Scan for the cell matching the given text and deliver its (x, y) coordinate at center. 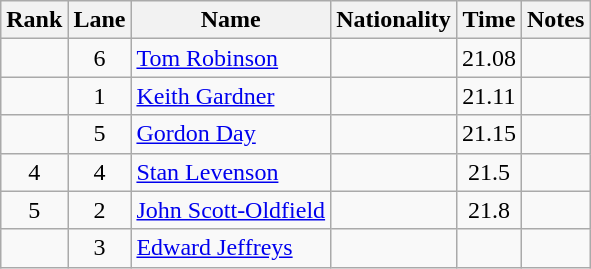
21.08 (488, 58)
Keith Gardner (231, 96)
Nationality (394, 20)
Notes (555, 20)
6 (100, 58)
Name (231, 20)
Edward Jeffreys (231, 248)
21.5 (488, 172)
John Scott-Oldfield (231, 210)
2 (100, 210)
Stan Levenson (231, 172)
21.11 (488, 96)
21.8 (488, 210)
3 (100, 248)
Tom Robinson (231, 58)
Lane (100, 20)
21.15 (488, 134)
Time (488, 20)
Rank (34, 20)
Gordon Day (231, 134)
1 (100, 96)
